Return the (x, y) coordinate for the center point of the cell that contains the specified text.  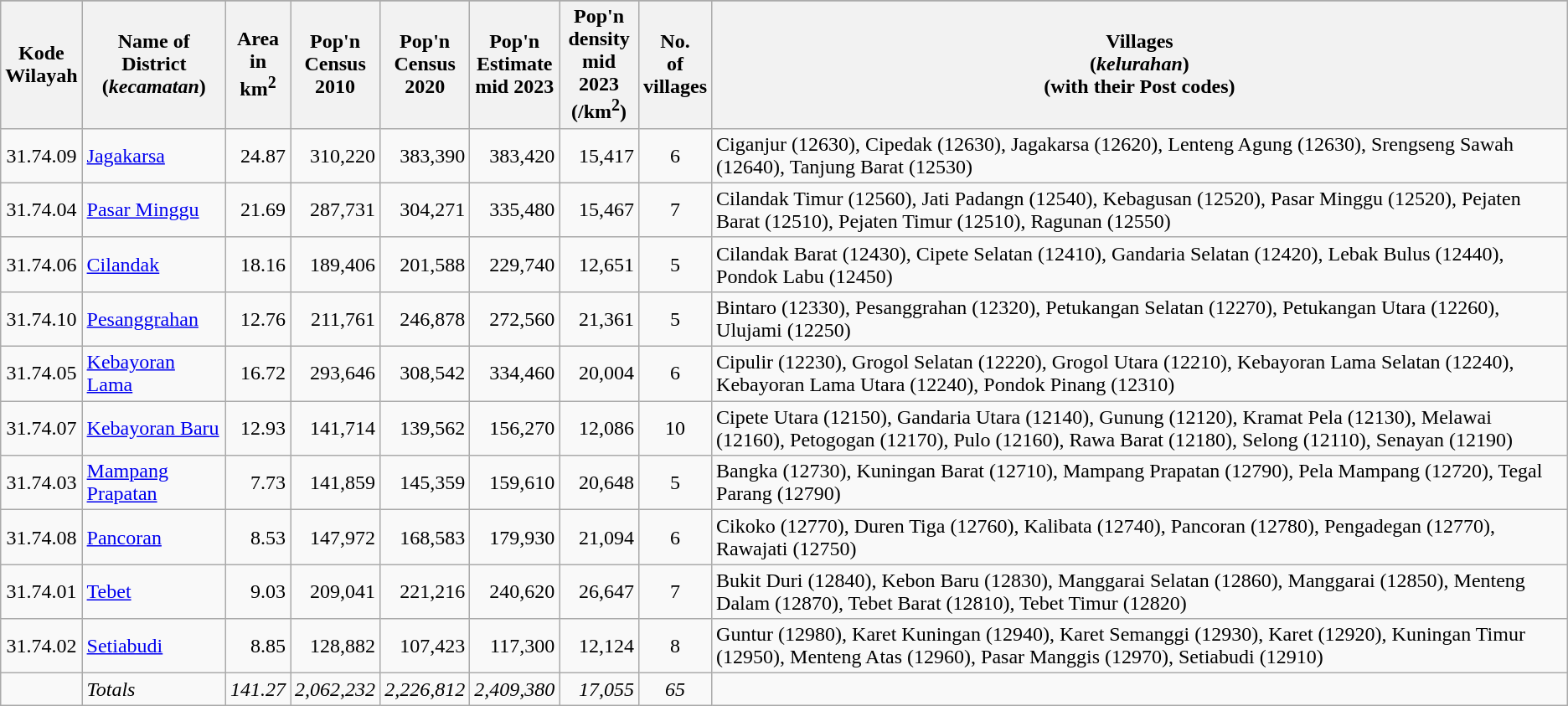
147,972 (335, 538)
Villages (kelurahan)(with their Post codes) (1140, 65)
8.53 (258, 538)
31.74.08 (42, 538)
24.87 (258, 156)
31.74.04 (42, 209)
Kebayoran Lama (154, 374)
Cilandak Barat (12430), Cipete Selatan (12410), Gandaria Selatan (12420), Lebak Bulus (12440), Pondok Labu (12450) (1140, 265)
221,216 (426, 591)
Kebayoran Baru (154, 429)
334,460 (514, 374)
31.74.09 (42, 156)
141.27 (258, 689)
310,220 (335, 156)
Pasar Minggu (154, 209)
308,542 (426, 374)
293,646 (335, 374)
141,859 (335, 482)
107,423 (426, 647)
21,361 (600, 318)
Tebet (154, 591)
117,300 (514, 647)
Setiabudi (154, 647)
287,731 (335, 209)
16.72 (258, 374)
20,004 (600, 374)
17,055 (600, 689)
Name of District(kecamatan) (154, 65)
Cipulir (12230), Grogol Selatan (12220), Grogol Utara (12210), Kebayoran Lama Selatan (12240), Kebayoran Lama Utara (12240), Pondok Pinang (12310) (1140, 374)
21.69 (258, 209)
20,648 (600, 482)
Kode Wilayah (42, 65)
7.73 (258, 482)
12,086 (600, 429)
31.74.05 (42, 374)
Cilandak (154, 265)
8.85 (258, 647)
128,882 (335, 647)
No. ofvillages (675, 65)
15,417 (600, 156)
31.74.01 (42, 591)
12.76 (258, 318)
9.03 (258, 591)
2,409,380 (514, 689)
304,271 (426, 209)
159,610 (514, 482)
Pancoran (154, 538)
156,270 (514, 429)
12,124 (600, 647)
201,588 (426, 265)
335,480 (514, 209)
Cikoko (12770), Duren Tiga (12760), Kalibata (12740), Pancoran (12780), Pengadegan (12770), Rawajati (12750) (1140, 538)
Jagakarsa (154, 156)
12,651 (600, 265)
31.74.03 (42, 482)
145,359 (426, 482)
65 (675, 689)
31.74.10 (42, 318)
15,467 (600, 209)
Mampang Prapatan (154, 482)
179,930 (514, 538)
211,761 (335, 318)
Bukit Duri (12840), Kebon Baru (12830), Manggarai Selatan (12860), Manggarai (12850), Menteng Dalam (12870), Tebet Barat (12810), Tebet Timur (12820) (1140, 591)
10 (675, 429)
229,740 (514, 265)
240,620 (514, 591)
383,390 (426, 156)
141,714 (335, 429)
Pop'nCensus2020 (426, 65)
Pop'nCensus2010 (335, 65)
Bintaro (12330), Pesanggrahan (12320), Petukangan Selatan (12270), Petukangan Utara (12260), Ulujami (12250) (1140, 318)
21,094 (600, 538)
2,062,232 (335, 689)
18.16 (258, 265)
Pesanggrahan (154, 318)
246,878 (426, 318)
139,562 (426, 429)
31.74.02 (42, 647)
168,583 (426, 538)
Cilandak Timur (12560), Jati Padangn (12540), Kebagusan (12520), Pasar Minggu (12520), Pejaten Barat (12510), Pejaten Timur (12510), Ragunan (12550) (1140, 209)
12.93 (258, 429)
Area in km2 (258, 65)
272,560 (514, 318)
31.74.07 (42, 429)
Pop'n density mid 2023 (/km2) (600, 65)
383,420 (514, 156)
31.74.06 (42, 265)
Totals (154, 689)
Bangka (12730), Kuningan Barat (12710), Mampang Prapatan (12790), Pela Mampang (12720), Tegal Parang (12790) (1140, 482)
8 (675, 647)
26,647 (600, 591)
189,406 (335, 265)
Pop'nEstimatemid 2023 (514, 65)
2,226,812 (426, 689)
Ciganjur (12630), Cipedak (12630), Jagakarsa (12620), Lenteng Agung (12630), Srengseng Sawah (12640), Tanjung Barat (12530) (1140, 156)
209,041 (335, 591)
